Determine the (X, Y) coordinate at the center of the cell enclosing the given text.  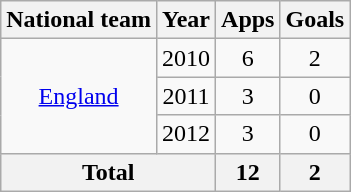
Goals (315, 20)
Apps (248, 20)
12 (248, 172)
Year (186, 20)
Total (108, 172)
National team (79, 20)
2012 (186, 134)
England (79, 96)
6 (248, 58)
2010 (186, 58)
2011 (186, 96)
